Return (x, y) of the center of cell containing provided text 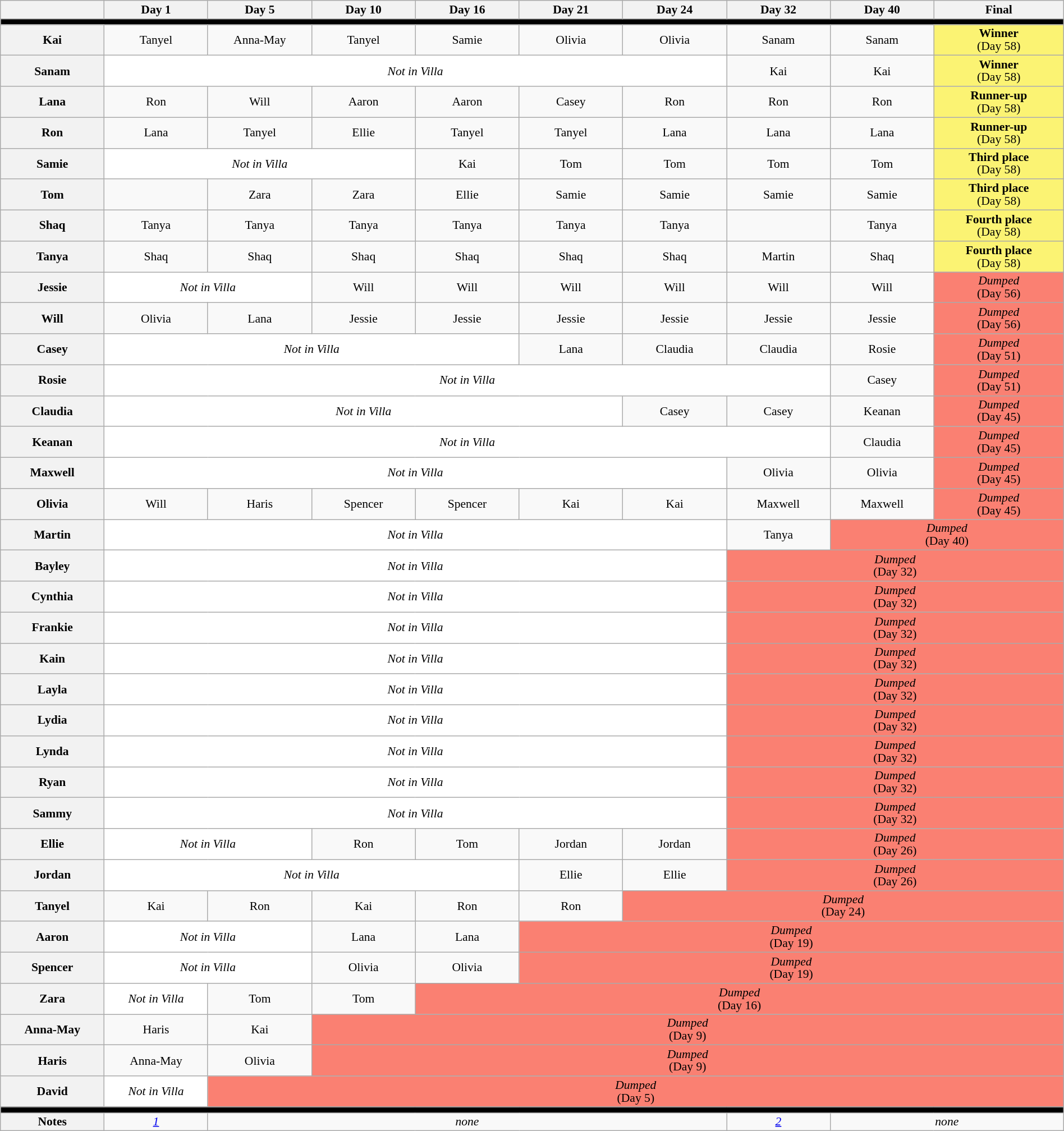
Layla (53, 690)
Notes (53, 1122)
Lydia (53, 720)
Day 24 (675, 10)
Ryan (53, 782)
Day 21 (571, 10)
Cynthia (53, 597)
Dumped(Day 16) (740, 999)
1 (156, 1122)
2 (779, 1122)
David (53, 1092)
Day 5 (259, 10)
Dumped(Day 40) (947, 535)
Lynda (53, 752)
Final (999, 10)
Day 40 (882, 10)
Dumped(Day 5) (635, 1092)
Day 1 (156, 10)
Bayley (53, 565)
Sammy (53, 813)
Dumped(Day 24) (843, 905)
Day 16 (467, 10)
Day 32 (779, 10)
Frankie (53, 627)
Day 10 (364, 10)
Kain (53, 659)
